Return the (X, Y) coordinate for the center point of the cell that contains the specified text.  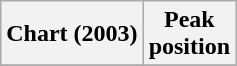
Peakposition (189, 34)
Chart (2003) (72, 34)
